Output the [x, y] coordinate of the center of the cell containing the given text.  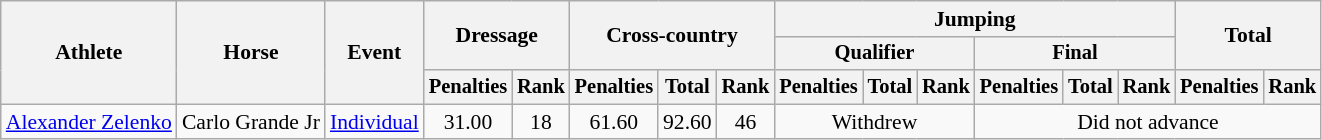
92.60 [688, 122]
Cross-country [672, 36]
Event [374, 52]
Did not advance [1148, 122]
Withdrew [874, 122]
Horse [251, 52]
31.00 [468, 122]
Alexander Zelenko [89, 122]
Dressage [497, 36]
61.60 [614, 122]
46 [746, 122]
Jumping [974, 19]
Individual [374, 122]
18 [541, 122]
Final [1075, 54]
Athlete [89, 52]
Carlo Grande Jr [251, 122]
Qualifier [874, 54]
